Find where the given text appears and provide that cell's center as [X, Y] coordinate. 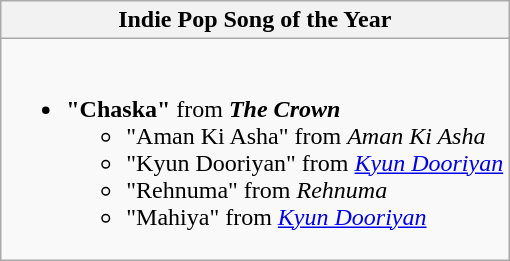
Indie Pop Song of the Year [255, 20]
"Chaska" from The Crown"Aman Ki Asha" from Aman Ki Asha"Kyun Dooriyan" from Kyun Dooriyan"Rehnuma" from Rehnuma"Mahiya" from Kyun Dooriyan [255, 150]
